From the cell containing the given text, extract its center point as (x, y) coordinate. 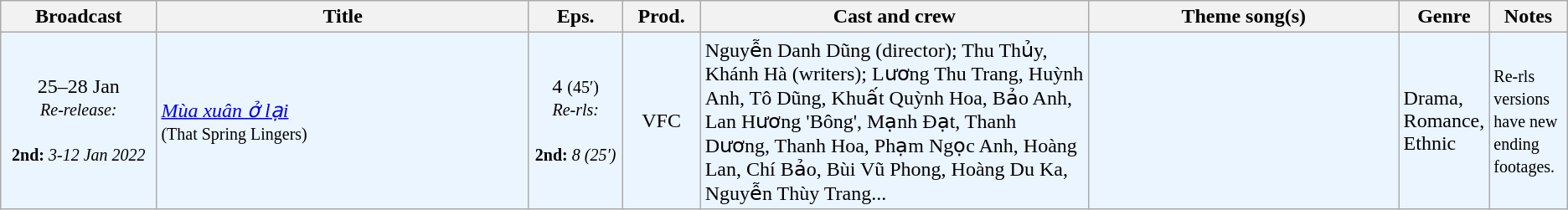
Drama, Romance, Ethnic (1444, 120)
25–28 Jan Re-release:2nd: 3-12 Jan 2022 (79, 120)
VFC (662, 120)
Cast and crew (895, 17)
4 (45′) Re-rls:2nd: 8 (25′) (575, 120)
Title (343, 17)
Broadcast (79, 17)
Re-rls versions have new ending footages. (1528, 120)
Genre (1444, 17)
Mùa xuân ở lại (That Spring Lingers) (343, 120)
Theme song(s) (1243, 17)
Prod. (662, 17)
Notes (1528, 17)
Eps. (575, 17)
